Search for the cell housing the specified text and yield its [X, Y] center coordinate. 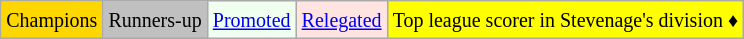
Relegated [342, 20]
Runners-up [155, 20]
Champions [52, 20]
Promoted [252, 20]
Top league scorer in Stevenage's division ♦ [566, 20]
